For the text-containing cell, return its midpoint in (X, Y) coordinate format. 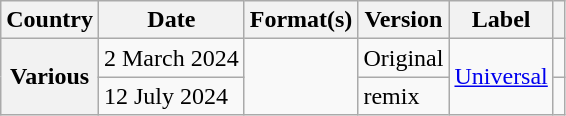
Date (171, 20)
Country (50, 20)
Various (50, 77)
remix (404, 96)
12 July 2024 (171, 96)
Original (404, 58)
Version (404, 20)
Universal (501, 77)
Label (501, 20)
2 March 2024 (171, 58)
Format(s) (301, 20)
